Provide the (x, y) coordinate of the cell's center where the given text is located.  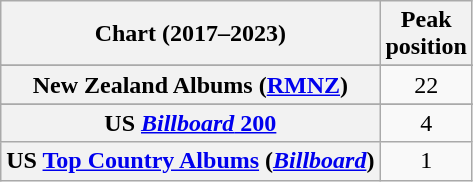
US Billboard 200 (190, 123)
22 (426, 85)
1 (426, 161)
US Top Country Albums (Billboard) (190, 161)
New Zealand Albums (RMNZ) (190, 85)
4 (426, 123)
Peak position (426, 34)
Chart (2017–2023) (190, 34)
